Determine the (x, y) coordinate at the center of the cell enclosing the given text.  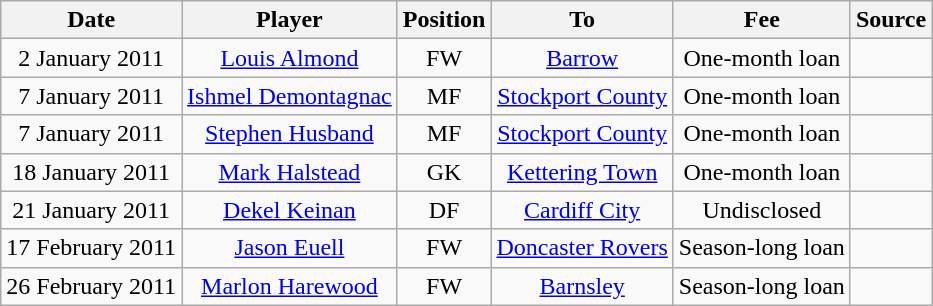
18 January 2011 (92, 172)
Doncaster Rovers (582, 248)
Marlon Harewood (290, 286)
Player (290, 20)
GK (444, 172)
Cardiff City (582, 210)
Position (444, 20)
Barrow (582, 58)
Jason Euell (290, 248)
26 February 2011 (92, 286)
Mark Halstead (290, 172)
21 January 2011 (92, 210)
Date (92, 20)
Undisclosed (762, 210)
17 February 2011 (92, 248)
Source (890, 20)
2 January 2011 (92, 58)
Fee (762, 20)
Barnsley (582, 286)
Louis Almond (290, 58)
Kettering Town (582, 172)
Stephen Husband (290, 134)
To (582, 20)
DF (444, 210)
Dekel Keinan (290, 210)
Ishmel Demontagnac (290, 96)
